Extract the [x, y] coordinate from the center of the cell holding the provided text.  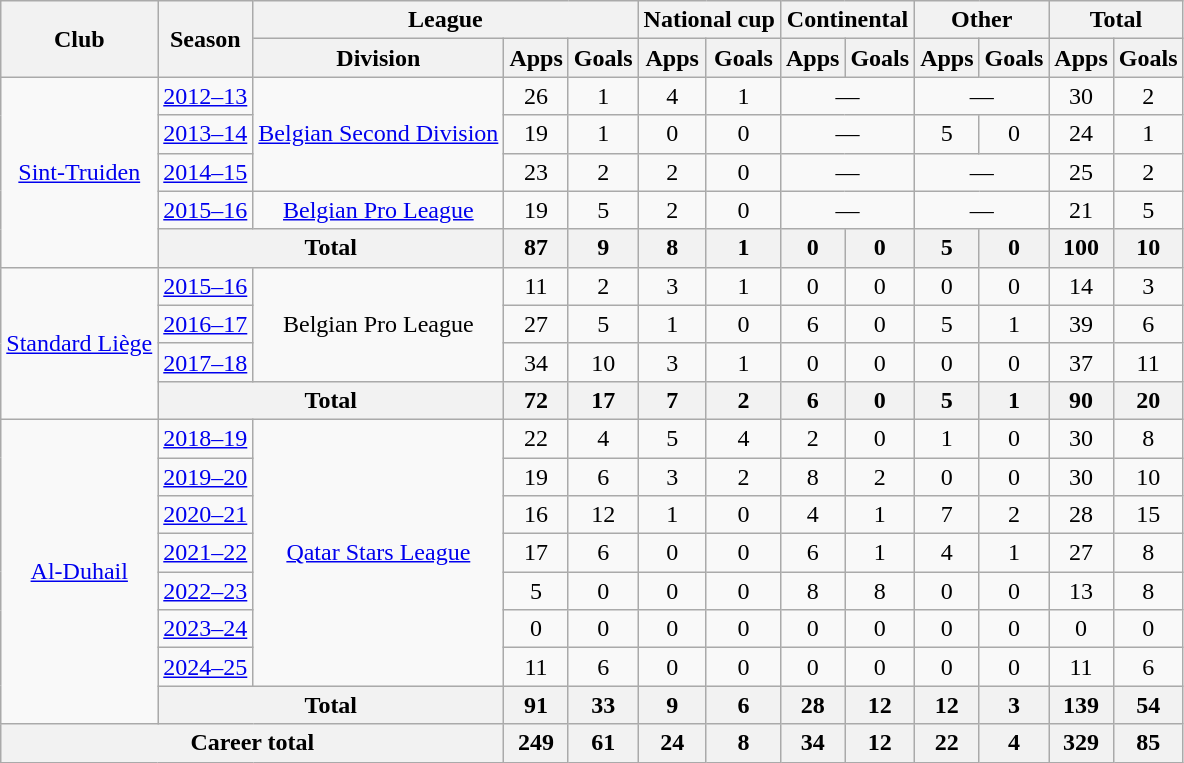
2023–24 [206, 629]
2024–25 [206, 667]
72 [536, 400]
2021–22 [206, 553]
Sint-Truiden [80, 172]
13 [1081, 591]
Other [982, 20]
2016–17 [206, 324]
87 [536, 248]
85 [1148, 743]
Al-Duhail [80, 571]
National cup [709, 20]
Belgian Second Division [378, 134]
Qatar Stars League [378, 552]
2020–21 [206, 515]
2018–19 [206, 438]
139 [1081, 705]
15 [1148, 515]
14 [1081, 286]
39 [1081, 324]
25 [1081, 172]
91 [536, 705]
League [446, 20]
Standard Liège [80, 343]
37 [1081, 362]
33 [603, 705]
100 [1081, 248]
2019–20 [206, 477]
Season [206, 39]
20 [1148, 400]
21 [1081, 210]
16 [536, 515]
Career total [252, 743]
54 [1148, 705]
Division [378, 58]
2022–23 [206, 591]
Continental [847, 20]
2012–13 [206, 96]
249 [536, 743]
61 [603, 743]
26 [536, 96]
Club [80, 39]
2013–14 [206, 134]
2014–15 [206, 172]
90 [1081, 400]
2017–18 [206, 362]
329 [1081, 743]
23 [536, 172]
